For the text-containing cell, return its midpoint in [x, y] coordinate format. 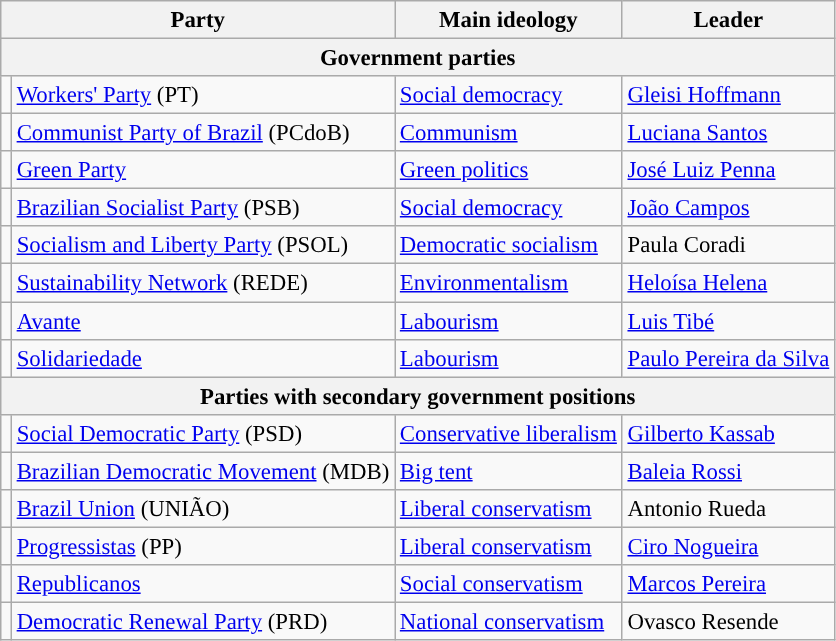
Green politics [509, 170]
Brazilian Democratic Movement (MDB) [202, 471]
Heloísa Helena [728, 283]
Baleia Rossi [728, 471]
Democratic socialism [509, 245]
Communist Party of Brazil (PCdoB) [202, 133]
Ovasco Resende [728, 621]
Ciro Nogueira [728, 546]
Solidariedade [202, 358]
Paula Coradi [728, 245]
Main ideology [509, 20]
Brazilian Socialist Party (PSB) [202, 208]
Luciana Santos [728, 133]
João Campos [728, 208]
Green Party [202, 170]
Democratic Renewal Party (PRD) [202, 621]
National conservatism [509, 621]
Brazil Union (UNIÃO) [202, 509]
Marcos Pereira [728, 584]
Environmentalism [509, 283]
Gilberto Kassab [728, 433]
Communism [509, 133]
Sustainability Network (REDE) [202, 283]
Social conservatism [509, 584]
José Luiz Penna [728, 170]
Big tent [509, 471]
Progressistas (PP) [202, 546]
Avante [202, 321]
Gleisi Hoffmann [728, 95]
Conservative liberalism [509, 433]
Government parties [418, 58]
Paulo Pereira da Silva [728, 358]
Social Democratic Party (PSD) [202, 433]
Party [198, 20]
Parties with secondary government positions [418, 396]
Antonio Rueda [728, 509]
Luis Tibé [728, 321]
Workers' Party (PT) [202, 95]
Socialism and Liberty Party (PSOL) [202, 245]
Leader [728, 20]
Republicanos [202, 584]
